For the text-containing cell, return its midpoint in (x, y) coordinate format. 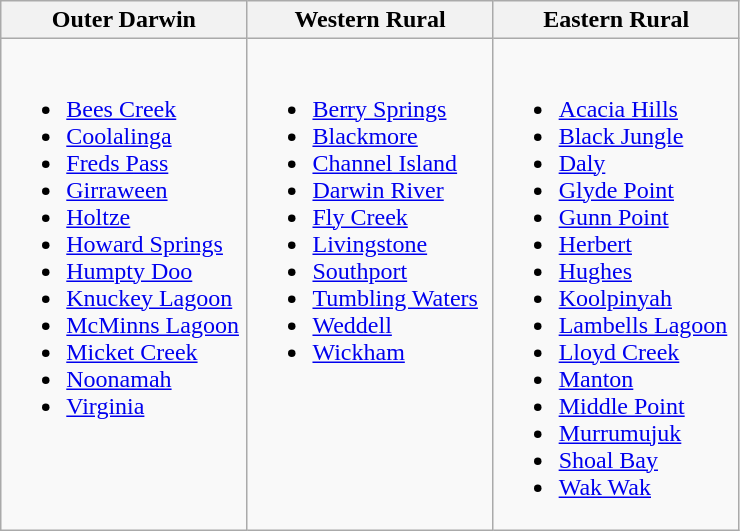
Outer Darwin (124, 20)
Western Rural (370, 20)
Acacia HillsBlack JungleDalyGlyde PointGunn PointHerbertHughesKoolpinyahLambells LagoonLloyd CreekMantonMiddle PointMurrumujukShoal BayWak Wak (616, 284)
Berry SpringsBlackmoreChannel IslandDarwin RiverFly CreekLivingstoneSouthportTumbling WatersWeddellWickham (370, 284)
Bees CreekCoolalingaFreds PassGirraweenHoltzeHoward SpringsHumpty DooKnuckey LagoonMcMinns LagoonMicket CreekNoonamahVirginia (124, 284)
Eastern Rural (616, 20)
